Search for the cell housing the specified text and yield its (X, Y) center coordinate. 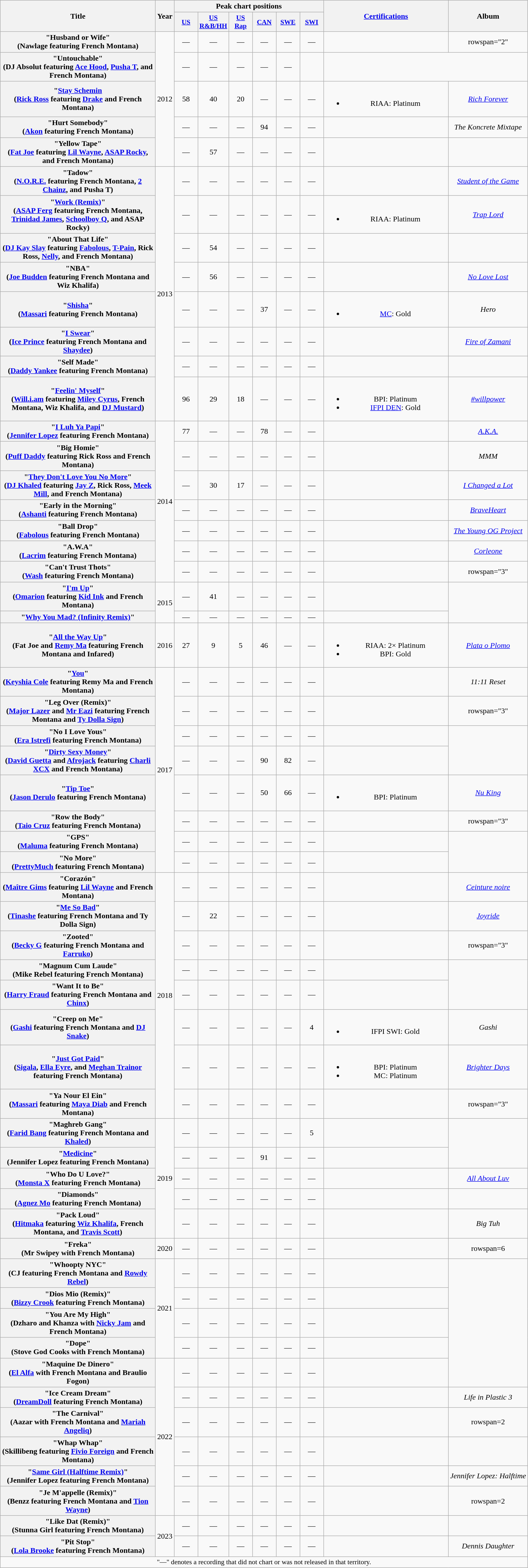
"Corazón"(Maître Gims featuring Lil Wayne and French Montana) (78, 887)
Trap Lord (488, 214)
"Ice Cream Dream"(DreamDoll featuring French Montana) (78, 1397)
"—" denotes a recording that did not chart or was not released in that territory. (264, 1562)
Jennifer Lopez: Halftime (488, 1476)
"Husband or Wife"(Nawlage featuring French Montana) (78, 42)
Ceinture noire (488, 887)
USR&B/HH (213, 22)
"All the Way Up"(Fat Joe and Remy Ma featuring French Montana and Infared) (78, 645)
IFPI SWI: Gold (386, 1027)
Dennis Daughter (488, 1546)
BPI: PlatinumIFPI DEN: Gold (386, 399)
56 (213, 277)
94 (264, 127)
"The Carnival"(Aazar with French Montana and Mariah Angeliq) (78, 1422)
37 (264, 309)
30 (213, 485)
"Feelin' Myself"(Will.i.am featuring Miley Cyrus, French Montana, Wiz Khalifa, and DJ Mustard) (78, 399)
96 (186, 399)
Joyride (488, 916)
"No I Love Yous"(Era Istrefi featuring French Montana) (78, 735)
"Creep on Me"(Gashi featuring French Montana and DJ Snake) (78, 1027)
"Yellow Tape"(Fat Joe featuring Lil Wayne, ASAP Rocky, and French Montana) (78, 152)
2013 (165, 294)
46 (264, 645)
2015 (165, 602)
20 (240, 99)
2014 (165, 502)
CAN (264, 22)
"About That Life"(DJ Kay Slay featuring Fabolous, T-Pain, Rick Ross, Nelly, and French Montana) (78, 248)
BraveHeart (488, 510)
54 (213, 248)
"Row the Body"(Taio Cruz featuring French Montana) (78, 821)
"Why You Mad? (Infinity Remix)" (78, 617)
"Want It to Be"(Harry Fraud featuring French Montana and Chinx) (78, 995)
RIAA: 2× PlatinumBPI: Gold (386, 645)
"Big Homie"(Puff Daddy featuring Rick Ross and French Montana) (78, 456)
"Who Do U Love?"(Monsta X featuring French Montana) (78, 1178)
The Young OG Project (488, 531)
"Same Girl (Halftime Remix)"(Jennifer Lopez featuring French Montana) (78, 1476)
Gashi (488, 1027)
"Whoopty NYC"(CJ featuring French Montana and Rowdy Rebel) (78, 1273)
"Can't Trust Thots"(Wash featuring French Montana) (78, 572)
"Just Got Paid"(Sigala, Ella Eyre, and Meghan Trainor featuring French Montana) (78, 1067)
2022 (165, 1437)
rowspan="2" (488, 42)
"Dios Mio (Remix)"(Bizzy Crook featuring French Montana) (78, 1298)
40 (213, 99)
"Freka"(Mr Swipey with French Montana) (78, 1248)
"Dope"(Stove God Cooks with French Montana) (78, 1348)
"Shisha"(Massari featuring French Montana) (78, 309)
29 (213, 399)
2017 (165, 770)
2021 (165, 1308)
Life in Plastic 3 (488, 1397)
"Pit Stop"(Lola Brooke featuring French Montana) (78, 1546)
"Je M'appelle (Remix)"(Benzz featuring French Montana and Tion Wayne) (78, 1501)
2012 (165, 99)
"Tadow"(N.O.R.E. featuring French Montana, 2 Chainz, and Pusha T) (78, 181)
Student of the Game (488, 181)
No Love Lost (488, 277)
Year (165, 16)
2016 (165, 645)
22 (213, 916)
SWI (312, 22)
4 (312, 1027)
The Koncrete Mixtape (488, 127)
18 (240, 399)
US (186, 22)
"Whap Whap"(Skillibeng featuring Fivio Foreign and French Montana) (78, 1451)
"Untouchable"(DJ Absolut featuring Ace Hood, Pusha T, and French Montana) (78, 67)
MC: Gold (386, 309)
"Diamonds"(Agnez Mo featuring French Montana) (78, 1199)
All About Luv (488, 1178)
"Me So Bad"(Tinashe featuring French Montana and Ty Dolla Sign) (78, 916)
90 (264, 761)
"Tip Toe"(Jason Derulo featuring French Montana) (78, 793)
"Maquine De Dinero"(El Alfa with French Montana and Braulio Fogon) (78, 1372)
Plata o Plomo (488, 645)
77 (186, 431)
Nu King (488, 793)
#willpower (488, 399)
"Stay Schemin(Rick Ross featuring Drake and French Montana) (78, 99)
82 (288, 761)
"You"(Keyshia Cole featuring Remy Ma and French Montana) (78, 682)
"GPS"(Maluma featuring French Montana) (78, 841)
9 (213, 645)
Big Tuh (488, 1224)
rowspan=6 (488, 1248)
"Like Dat (Remix)"(Stunna Girl featuring French Montana) (78, 1526)
2018 (165, 995)
BPI: PlatinumMC: Platinum (386, 1067)
"A.W.A"(Lacrim featuring French Montana) (78, 551)
11:11 Reset (488, 682)
91 (264, 1157)
"Early in the Morning"(Ashanti featuring French Montana) (78, 510)
27 (186, 645)
BPI: Platinum (386, 793)
SWE (288, 22)
66 (288, 793)
"Leg Over (Remix)"(Major Lazer and Mr Eazi featuring French Montana and Ty Dolla Sign) (78, 711)
2023 (165, 1536)
"Magnum Cum Laude"(Mike Rebel featuring French Montana) (78, 970)
"Zooted"(Becky G featuring French Montana and Farruko) (78, 945)
A.K.A. (488, 431)
Fire of Zamani (488, 342)
Hero (488, 309)
57 (213, 152)
USRap (240, 22)
Album (488, 16)
"Ball Drop"(Fabolous featuring French Montana) (78, 531)
"They Don't Love You No More"(DJ Khaled featuring Jay Z, Rick Ross, Meek Mill, and French Montana) (78, 485)
I Changed a Lot (488, 485)
Certifications (386, 16)
"Maghreb Gang"(Farid Bang featuring French Montana and Khaled) (78, 1133)
58 (186, 99)
2019 (165, 1178)
"Hurt Somebody"(Akon featuring French Montana) (78, 127)
"Pack Loud"(Hitmaka featuring Wiz Khalifa, French Montana, and Travis Scott) (78, 1224)
"I Swear"(Ice Prince featuring French Montana and Shaydee) (78, 342)
"Ya Nour El Ein"(Massari featuring Maya Diab and French Montana) (78, 1104)
"NBA"(Joe Budden featuring French Montana and Wiz Khalifa) (78, 277)
78 (264, 431)
17 (240, 485)
"I Luh Ya Papi"(Jennifer Lopez featuring French Montana) (78, 431)
"Work (Remix)"(ASAP Ferg featuring French Montana, Trinidad James, Schoolboy Q, and ASAP Rocky) (78, 214)
2020 (165, 1248)
50 (264, 793)
"Dirty Sexy Money"(David Guetta and Afrojack featuring Charli XCX and French Montana) (78, 761)
41 (213, 596)
Brighter Days (488, 1067)
MMM (488, 456)
"No More"(PrettyMuch featuring French Montana) (78, 862)
"I'm Up"(Omarion featuring Kid Ink and French Montana) (78, 596)
Corleone (488, 551)
"Medicine"(Jennifer Lopez featuring French Montana) (78, 1157)
"You Are My High"(Dzharo and Khanza with Nicky Jam and French Montana) (78, 1323)
"Self Made"(Daddy Yankee featuring French Montana) (78, 366)
Rich Forever (488, 99)
Peak chart positions (249, 6)
Title (78, 16)
